Find where the given text appears and provide that cell's center as (X, Y) coordinate. 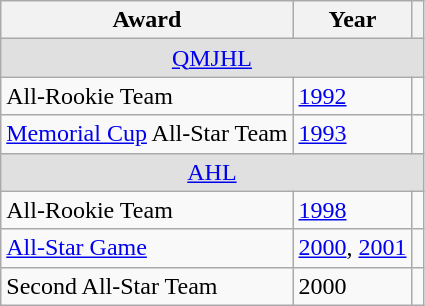
1993 (352, 134)
1998 (352, 210)
2000, 2001 (352, 248)
AHL (212, 172)
Memorial Cup All-Star Team (147, 134)
All-Star Game (147, 248)
1992 (352, 96)
Second All-Star Team (147, 286)
QMJHL (212, 58)
Year (352, 20)
Award (147, 20)
2000 (352, 286)
